Return (X, Y) of the center of cell containing provided text 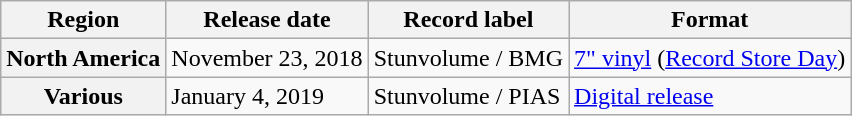
7" vinyl (Record Store Day) (710, 58)
Various (84, 96)
North America (84, 58)
Stunvolume / PIAS (468, 96)
Digital release (710, 96)
Release date (267, 20)
Format (710, 20)
January 4, 2019 (267, 96)
November 23, 2018 (267, 58)
Region (84, 20)
Stunvolume / BMG (468, 58)
Record label (468, 20)
